Extract the [x, y] coordinate from the center of the cell holding the provided text.  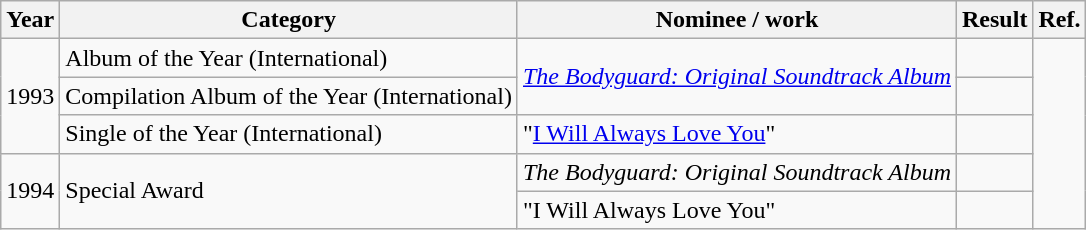
Result [995, 20]
Category [289, 20]
1994 [30, 191]
Single of the Year (International) [289, 134]
Year [30, 20]
Album of the Year (International) [289, 58]
Special Award [289, 191]
1993 [30, 96]
Nominee / work [736, 20]
Ref. [1060, 20]
Compilation Album of the Year (International) [289, 96]
